Find where the given text appears and provide that cell's center as (X, Y) coordinate. 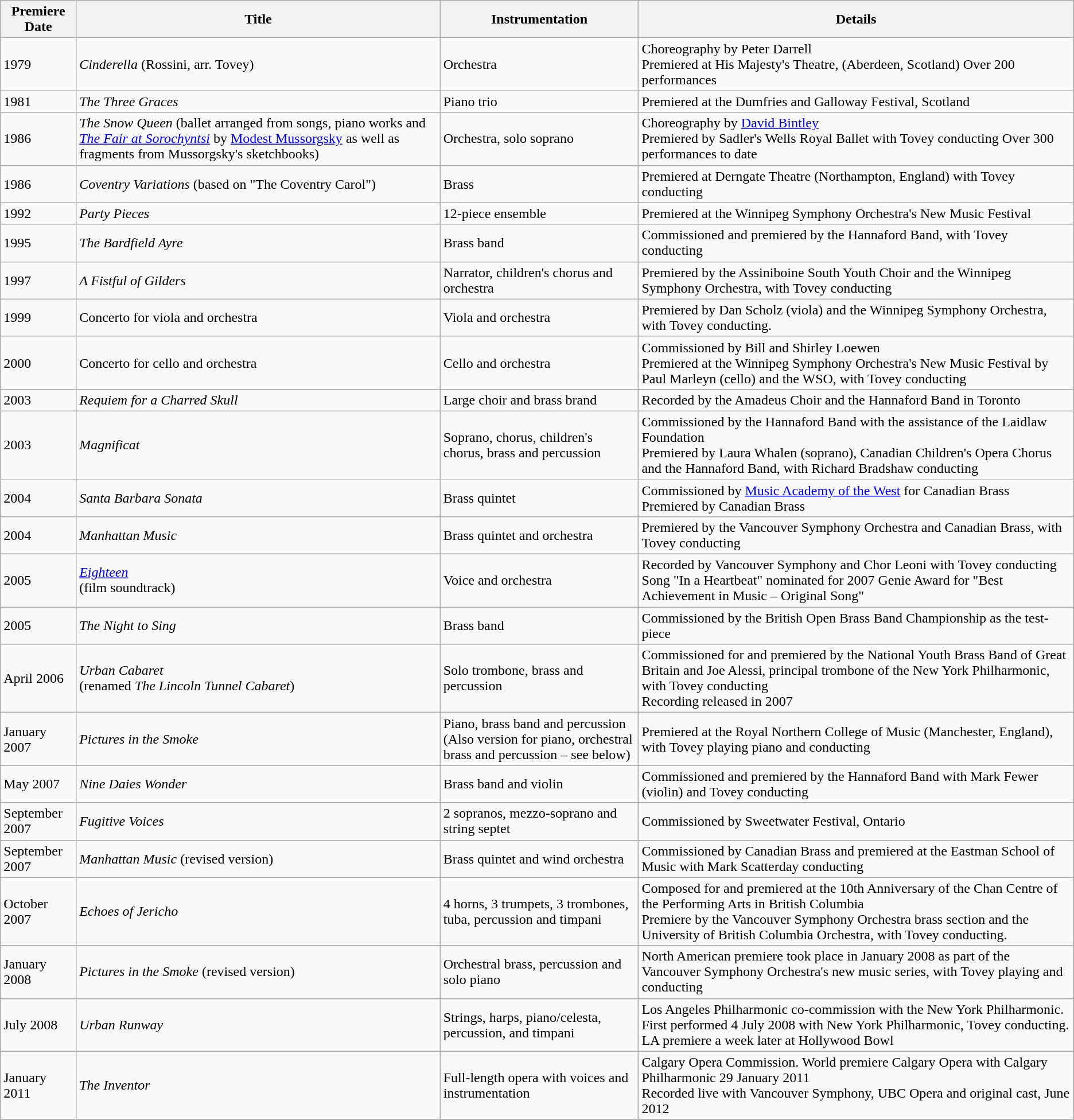
October 2007 (38, 911)
Party Pieces (258, 213)
Eighteen(film soundtrack) (258, 581)
Instrumentation (539, 20)
Manhattan Music (revised version) (258, 858)
Title (258, 20)
Viola and orchestra (539, 318)
January 2008 (38, 972)
Commissioned and premiered by the Hannaford Band, with Tovey conducting (856, 243)
Narrator, children's chorus and orchestra (539, 280)
Commissioned by Sweetwater Festival, Ontario (856, 822)
The Inventor (258, 1086)
Manhattan Music (258, 536)
1997 (38, 280)
Cello and orchestra (539, 363)
July 2008 (38, 1025)
1995 (38, 243)
Large choir and brass brand (539, 400)
Pictures in the Smoke (revised version) (258, 972)
Solo trombone, brass and percussion (539, 678)
Premiered at the Winnipeg Symphony Orchestra's New Music Festival (856, 213)
2000 (38, 363)
The Bardfield Ayre (258, 243)
Orchestra, solo soprano (539, 139)
January 2011 (38, 1086)
A Fistful of Gilders (258, 280)
Brass quintet (539, 498)
Concerto for viola and orchestra (258, 318)
2 sopranos, mezzo-soprano and string septet (539, 822)
Premiered by the Vancouver Symphony Orchestra and Canadian Brass, with Tovey conducting (856, 536)
Requiem for a Charred Skull (258, 400)
Piano, brass band and percussion(Also version for piano, orchestral brass and percussion – see below) (539, 739)
Cinderella (Rossini, arr. Tovey) (258, 64)
May 2007 (38, 784)
Full-length opera with voices and instrumentation (539, 1086)
Soprano, chorus, children's chorus, brass and percussion (539, 445)
Magnificat (258, 445)
Nine Daies Wonder (258, 784)
Fugitive Voices (258, 822)
Commissioned by Music Academy of the West for Canadian BrassPremiered by Canadian Brass (856, 498)
Commissioned and premiered by the Hannaford Band with Mark Fewer (violin) and Tovey conducting (856, 784)
April 2006 (38, 678)
Santa Barbara Sonata (258, 498)
Brass quintet and wind orchestra (539, 858)
Premiere Date (38, 20)
Strings, harps, piano/celesta, percussion, and timpani (539, 1025)
Recorded by the Amadeus Choir and the Hannaford Band in Toronto (856, 400)
Voice and orchestra (539, 581)
Choreography by Peter DarrellPremiered at His Majesty's Theatre, (Aberdeen, Scotland) Over 200 performances (856, 64)
12-piece ensemble (539, 213)
Brass (539, 184)
Concerto for cello and orchestra (258, 363)
1999 (38, 318)
January 2007 (38, 739)
Premiered by Dan Scholz (viola) and the Winnipeg Symphony Orchestra, with Tovey conducting. (856, 318)
Premiered by the Assiniboine South Youth Choir and the Winnipeg Symphony Orchestra, with Tovey conducting (856, 280)
Commissioned by Canadian Brass and premiered at the Eastman School of Music with Mark Scatterday conducting (856, 858)
Details (856, 20)
Premiered at the Dumfries and Galloway Festival, Scotland (856, 102)
North American premiere took place in January 2008 as part of the Vancouver Symphony Orchestra's new music series, with Tovey playing and conducting (856, 972)
Premiered at Derngate Theatre (Northampton, England) with Tovey conducting (856, 184)
Coventry Variations (based on "The Coventry Carol") (258, 184)
Urban Runway (258, 1025)
Echoes of Jericho (258, 911)
Brass quintet and orchestra (539, 536)
Urban Cabaret(renamed The Lincoln Tunnel Cabaret) (258, 678)
Pictures in the Smoke (258, 739)
Choreography by David BintleyPremiered by Sadler's Wells Royal Ballet with Tovey conducting Over 300 performances to date (856, 139)
4 horns, 3 trumpets, 3 trombones, tuba, percussion and timpani (539, 911)
1992 (38, 213)
Commissioned by the British Open Brass Band Championship as the test-piece (856, 625)
Orchestra (539, 64)
The Three Graces (258, 102)
Piano trio (539, 102)
The Night to Sing (258, 625)
Brass band and violin (539, 784)
1979 (38, 64)
1981 (38, 102)
Premiered at the Royal Northern College of Music (Manchester, England), with Tovey playing piano and conducting (856, 739)
Orchestral brass, percussion and solo piano (539, 972)
